Provide the [x, y] coordinate of the cell's center where the given text is located.  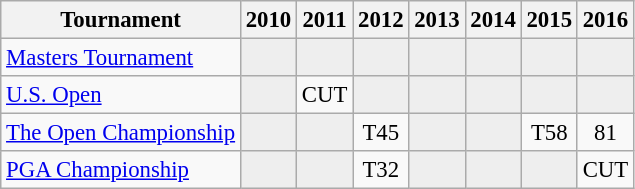
81 [605, 133]
Tournament [121, 20]
2011 [325, 20]
U.S. Open [121, 95]
2016 [605, 20]
Masters Tournament [121, 58]
T32 [381, 170]
2015 [549, 20]
2012 [381, 20]
T58 [549, 133]
2013 [437, 20]
T45 [381, 133]
2014 [493, 20]
PGA Championship [121, 170]
The Open Championship [121, 133]
2010 [268, 20]
